Scan for the cell matching the given text and deliver its [x, y] coordinate at center. 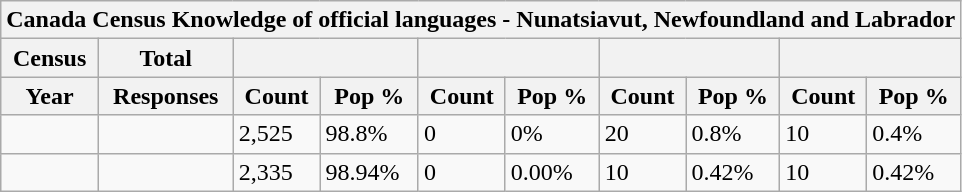
Total [166, 58]
0.4% [914, 134]
0% [552, 134]
0.00% [552, 172]
0.8% [733, 134]
Canada Census Knowledge of official languages - Nunatsiavut, Newfoundland and Labrador [481, 20]
Responses [166, 96]
20 [642, 134]
98.94% [369, 172]
98.8% [369, 134]
2,335 [276, 172]
Year [50, 96]
2,525 [276, 134]
Census [50, 58]
